Determine the (x, y) coordinate at the center of the cell enclosing the given text.  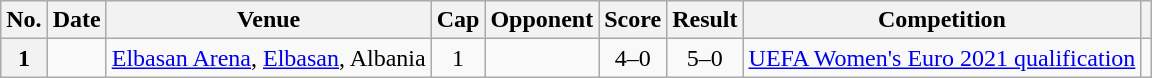
Result (705, 20)
UEFA Women's Euro 2021 qualification (942, 58)
Elbasan Arena, Elbasan, Albania (268, 58)
Competition (942, 20)
4–0 (633, 58)
Date (76, 20)
No. (24, 20)
5–0 (705, 58)
Score (633, 20)
Cap (458, 20)
Opponent (542, 20)
Venue (268, 20)
